Find where the given text appears and provide that cell's center as (x, y) coordinate. 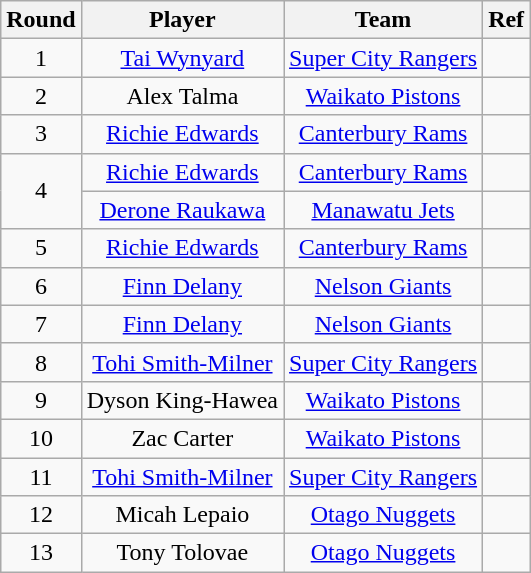
Alex Talma (182, 96)
Tony Tolovae (182, 553)
Manawatu Jets (384, 210)
8 (41, 362)
Tai Wynyard (182, 58)
4 (41, 191)
11 (41, 477)
9 (41, 400)
Micah Lepaio (182, 515)
Zac Carter (182, 438)
12 (41, 515)
7 (41, 324)
Ref (506, 20)
Derone Raukawa (182, 210)
3 (41, 134)
Dyson King-Hawea (182, 400)
Player (182, 20)
5 (41, 248)
Round (41, 20)
1 (41, 58)
6 (41, 286)
10 (41, 438)
2 (41, 96)
13 (41, 553)
Team (384, 20)
